Find where the given text appears and provide that cell's center as (x, y) coordinate. 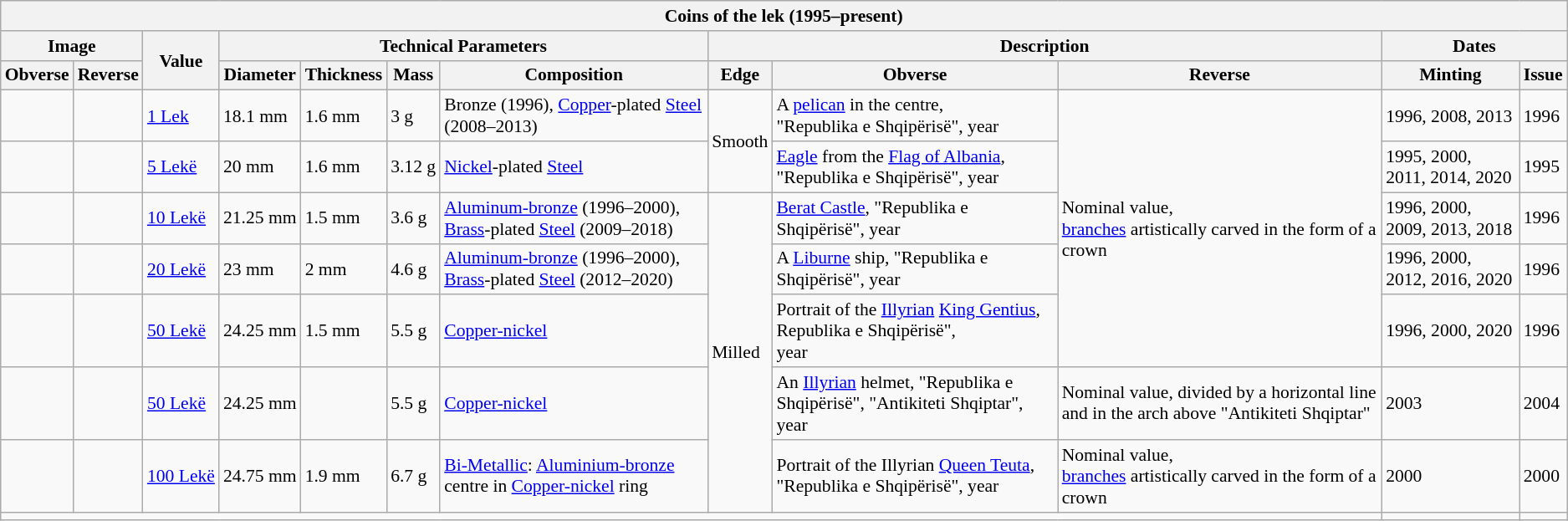
1996, 2000, 2012, 2016, 2020 (1450, 269)
A pelican in the centre,"Republika e Shqipërisë", year (915, 115)
Aluminum-bronze (1996–2000), Brass-plated Steel (2009–2018) (574, 217)
Description (1044, 46)
2 mm (345, 269)
10 Lekë (181, 217)
Portrait of the Illyrian King Gentius, Republika e Shqipërisë",year (915, 331)
Diameter (260, 75)
1995 (1544, 167)
5 Lekë (181, 167)
100 Lekë (181, 477)
Nominal value, divided by a horizontal line and in the arch above "Antikiteti Shqiptar" (1219, 403)
21.25 mm (260, 217)
Technical Parameters (463, 46)
Nickel-plated Steel (574, 167)
Mass (413, 75)
Aluminum-bronze (1996–2000), Brass-plated Steel (2012–2020) (574, 269)
Edge (739, 75)
Milled (739, 352)
24.75 mm (260, 477)
Value (181, 60)
Eagle from the Flag of Albania,"Republika e Shqipërisë", year (915, 167)
Dates (1474, 46)
1 Lek (181, 115)
Smooth (739, 141)
1.9 mm (345, 477)
A Liburne ship, "Republika e Shqipërisë", year (915, 269)
Coins of the lek (1995–present) (784, 16)
Berat Castle, "Republika e Shqipërisë", year (915, 217)
1995, 2000, 2011, 2014, 2020 (1450, 167)
18.1 mm (260, 115)
Portrait of the Illyrian Queen Teuta, "Republika e Shqipërisë", year (915, 477)
Composition (574, 75)
3.12 g (413, 167)
Thickness (345, 75)
Issue (1544, 75)
23 mm (260, 269)
6.7 g (413, 477)
20 mm (260, 167)
3.6 g (413, 217)
2003 (1450, 403)
3 g (413, 115)
1996, 2000, 2020 (1450, 331)
2004 (1544, 403)
1996, 2000, 2009, 2013, 2018 (1450, 217)
An Illyrian helmet, "Republika e Shqipërisë", "Antikiteti Shqiptar", year (915, 403)
Bi-Metallic: Aluminium-bronze centre in Copper-nickel ring (574, 477)
Bronze (1996), Copper-plated Steel (2008–2013) (574, 115)
1996, 2008, 2013 (1450, 115)
Image (72, 46)
Minting (1450, 75)
4.6 g (413, 269)
20 Lekë (181, 269)
